Identify which cell holds the provided text, then report its (x, y) central coordinate. 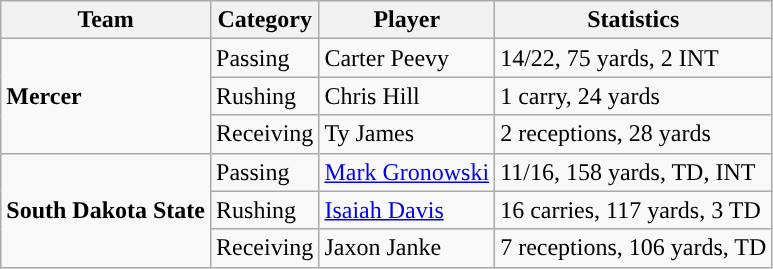
2 receptions, 28 yards (634, 134)
11/16, 158 yards, TD, INT (634, 172)
Player (407, 20)
Isaiah Davis (407, 210)
Category (265, 20)
Chris Hill (407, 96)
Mark Gronowski (407, 172)
Ty James (407, 134)
14/22, 75 yards, 2 INT (634, 58)
1 carry, 24 yards (634, 96)
7 receptions, 106 yards, TD (634, 248)
Mercer (106, 96)
Carter Peevy (407, 58)
Statistics (634, 20)
16 carries, 117 yards, 3 TD (634, 210)
Team (106, 20)
Jaxon Janke (407, 248)
South Dakota State (106, 210)
